For the text-containing cell, return its midpoint in [x, y] coordinate format. 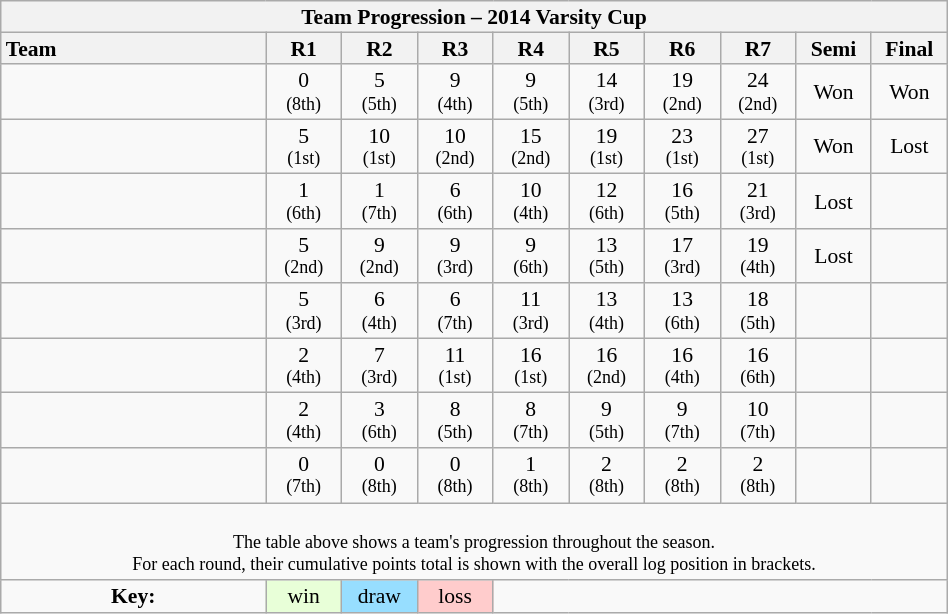
5 (3rd) [304, 312]
11 (1st) [455, 366]
27 (1st) [758, 146]
R2 [379, 49]
23 (1st) [682, 146]
Team [134, 49]
6 (7th) [455, 312]
16 (5th) [682, 202]
17 (3rd) [682, 256]
Semi [834, 49]
19 (1st) [607, 146]
9 (6th) [531, 256]
R4 [531, 49]
10 (4th) [531, 202]
16 (4th) [682, 366]
11 (3rd) [531, 312]
13 (5th) [607, 256]
R6 [682, 49]
9 (2nd) [379, 256]
R3 [455, 49]
24 (2nd) [758, 92]
13 (6th) [682, 312]
6 (4th) [379, 312]
19 (4th) [758, 256]
12 (6th) [607, 202]
8 (5th) [455, 420]
Team Progression – 2014 Varsity Cup [474, 17]
5 (5th) [379, 92]
9 (4th) [455, 92]
10 (1st) [379, 146]
5 (1st) [304, 146]
16 (1st) [531, 366]
16 (2nd) [607, 366]
21 (3rd) [758, 202]
19 (2nd) [682, 92]
draw [379, 597]
loss [455, 597]
16 (6th) [758, 366]
R5 [607, 49]
10 (2nd) [455, 146]
9 (3rd) [455, 256]
18 (5th) [758, 312]
1 (7th) [379, 202]
Key: [134, 597]
0 (7th) [304, 476]
Final [909, 49]
1 (8th) [531, 476]
13 (4th) [607, 312]
1 (6th) [304, 202]
6 (6th) [455, 202]
win [304, 597]
R7 [758, 49]
5 (2nd) [304, 256]
8 (7th) [531, 420]
14 (3rd) [607, 92]
3 (6th) [379, 420]
7 (3rd) [379, 366]
9 (7th) [682, 420]
10 (7th) [758, 420]
15 (2nd) [531, 146]
R1 [304, 49]
